Capture the cell that displays the provided text and extract its (X, Y) central coordinate. 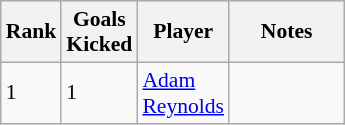
Rank (32, 32)
Notes (286, 32)
Adam Reynolds (183, 92)
Player (183, 32)
Goals Kicked (99, 32)
